For the text-containing cell, return its midpoint in [x, y] coordinate format. 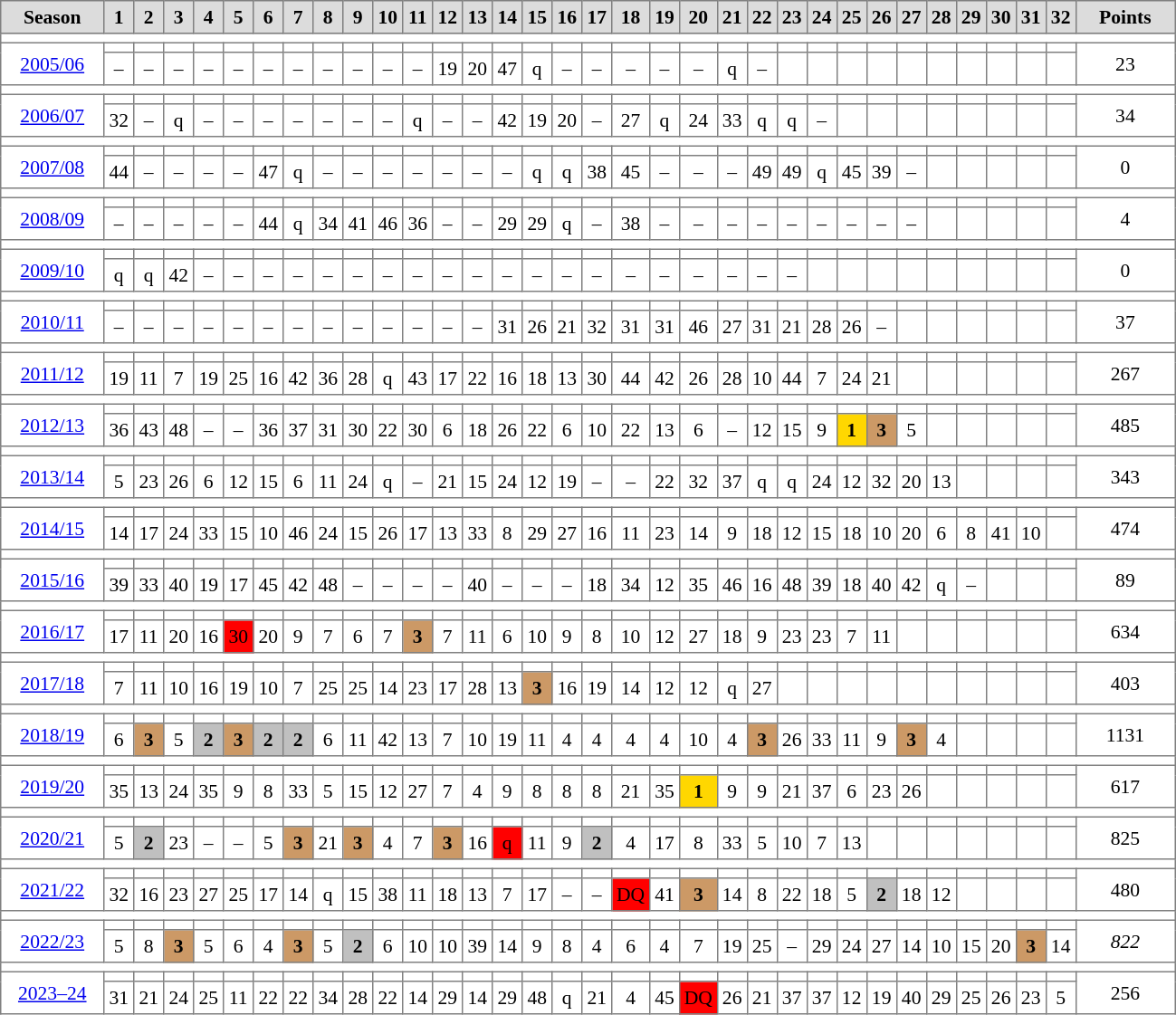
Season [53, 17]
2006/07 [53, 115]
2021/22 [53, 889]
2020/21 [53, 838]
2023–24 [53, 992]
480 [1125, 889]
822 [1125, 941]
89 [1125, 579]
2022/23 [53, 941]
267 [1125, 373]
825 [1125, 838]
2005/06 [53, 63]
2016/17 [53, 631]
634 [1125, 631]
2010/11 [53, 321]
2015/16 [53, 579]
2012/13 [53, 425]
Points [1125, 17]
256 [1125, 992]
403 [1125, 683]
2011/12 [53, 373]
2017/18 [53, 683]
2019/20 [53, 786]
2009/10 [53, 270]
2007/08 [53, 167]
2014/15 [53, 528]
474 [1125, 528]
343 [1125, 476]
485 [1125, 425]
2013/14 [53, 476]
617 [1125, 786]
1131 [1125, 734]
2008/09 [53, 218]
2018/19 [53, 734]
